Pinpoint the cell where the given text exists, returning its [X, Y] midpoint coordinate. 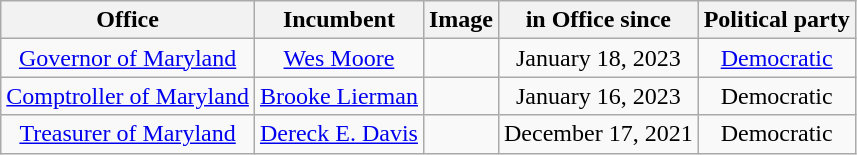
Treasurer of Maryland [128, 134]
Wes Moore [338, 58]
Dereck E. Davis [338, 134]
December 17, 2021 [598, 134]
Governor of Maryland [128, 58]
in Office since [598, 20]
Political party [776, 20]
January 16, 2023 [598, 96]
Brooke Lierman [338, 96]
January 18, 2023 [598, 58]
Office [128, 20]
Comptroller of Maryland [128, 96]
Incumbent [338, 20]
Image [460, 20]
